For the text-containing cell, return its midpoint in [X, Y] coordinate format. 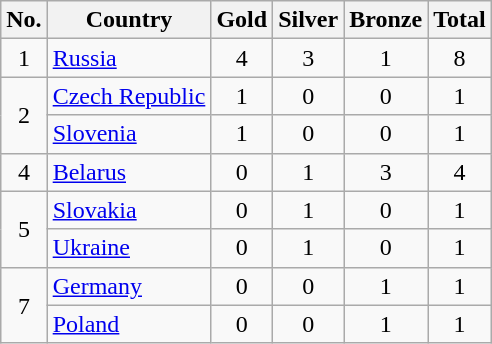
Slovakia [129, 210]
Slovenia [129, 134]
Poland [129, 324]
8 [460, 58]
Gold [242, 20]
Russia [129, 58]
Belarus [129, 172]
Germany [129, 286]
5 [24, 229]
No. [24, 20]
2 [24, 115]
7 [24, 305]
Ukraine [129, 248]
Bronze [386, 20]
Total [460, 20]
Czech Republic [129, 96]
Silver [308, 20]
Country [129, 20]
